Search for the cell housing the specified text and yield its (x, y) center coordinate. 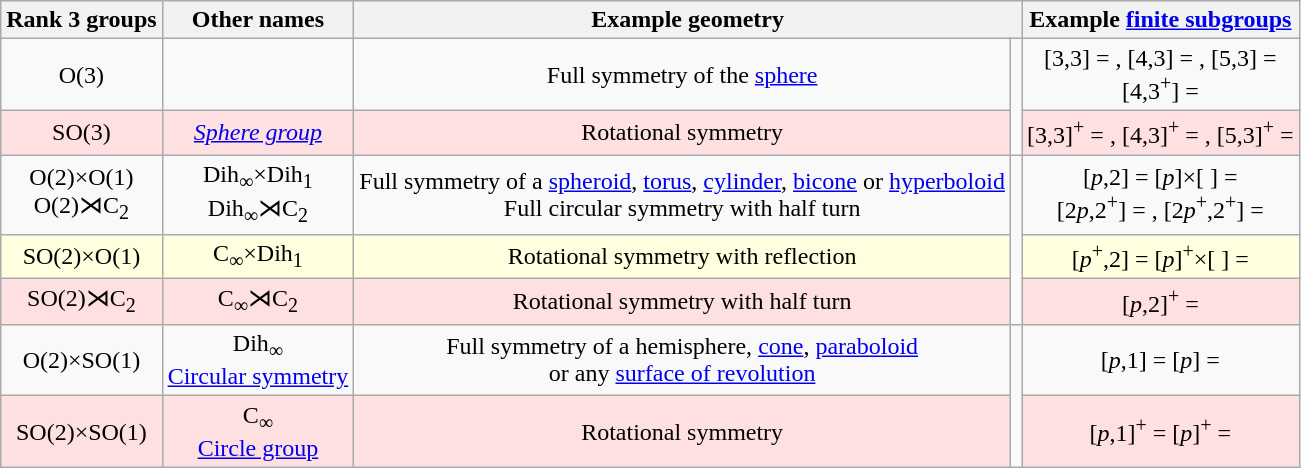
[p,1] = [p] = (1161, 360)
[3,3] = , [4,3] = , [5,3] = [4,3+] = (1161, 75)
[p,2] = [p]×[ ] = [2p,2+] = , [2p+,2+] = (1161, 194)
O(2)×SO(1) (82, 360)
O(3) (82, 75)
[3,3]+ = , [4,3]+ = , [5,3]+ = (1161, 132)
Full symmetry of the sphere (682, 75)
SO(3) (82, 132)
Rank 3 groups (82, 20)
Other names (258, 20)
C∞Circle group (258, 432)
Rotational symmetry with reflection (682, 256)
C∞⋊C2 (258, 302)
C∞×Dih1 (258, 256)
Dih∞Circular symmetry (258, 360)
O(2)×O(1)O(2)⋊C2 (82, 194)
[p,1]+ = [p]+ = (1161, 432)
Full symmetry of a hemisphere, cone, paraboloidor any surface of revolution (682, 360)
Example finite subgroups (1161, 20)
Full symmetry of a spheroid, torus, cylinder, bicone or hyperboloidFull circular symmetry with half turn (682, 194)
[p,2]+ = (1161, 302)
Example geometry (688, 20)
[p+,2] = [p]+×[ ] = (1161, 256)
Sphere group (258, 132)
SO(2)⋊C2 (82, 302)
SO(2)×SO(1) (82, 432)
Dih∞×Dih1Dih∞⋊C2 (258, 194)
SO(2)×O(1) (82, 256)
Rotational symmetry with half turn (682, 302)
